Pinpoint the cell where the given text exists, returning its (x, y) midpoint coordinate. 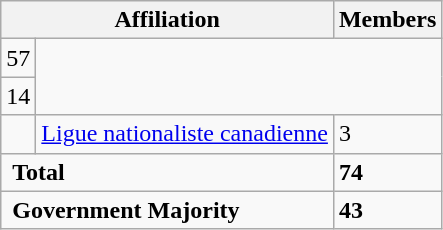
74 (387, 172)
3 (387, 134)
Ligue nationaliste canadienne (185, 134)
Total (168, 172)
Members (387, 20)
57 (18, 58)
14 (18, 96)
Affiliation (168, 20)
Government Majority (168, 210)
43 (387, 210)
